Find where the given text appears and provide that cell's center as [x, y] coordinate. 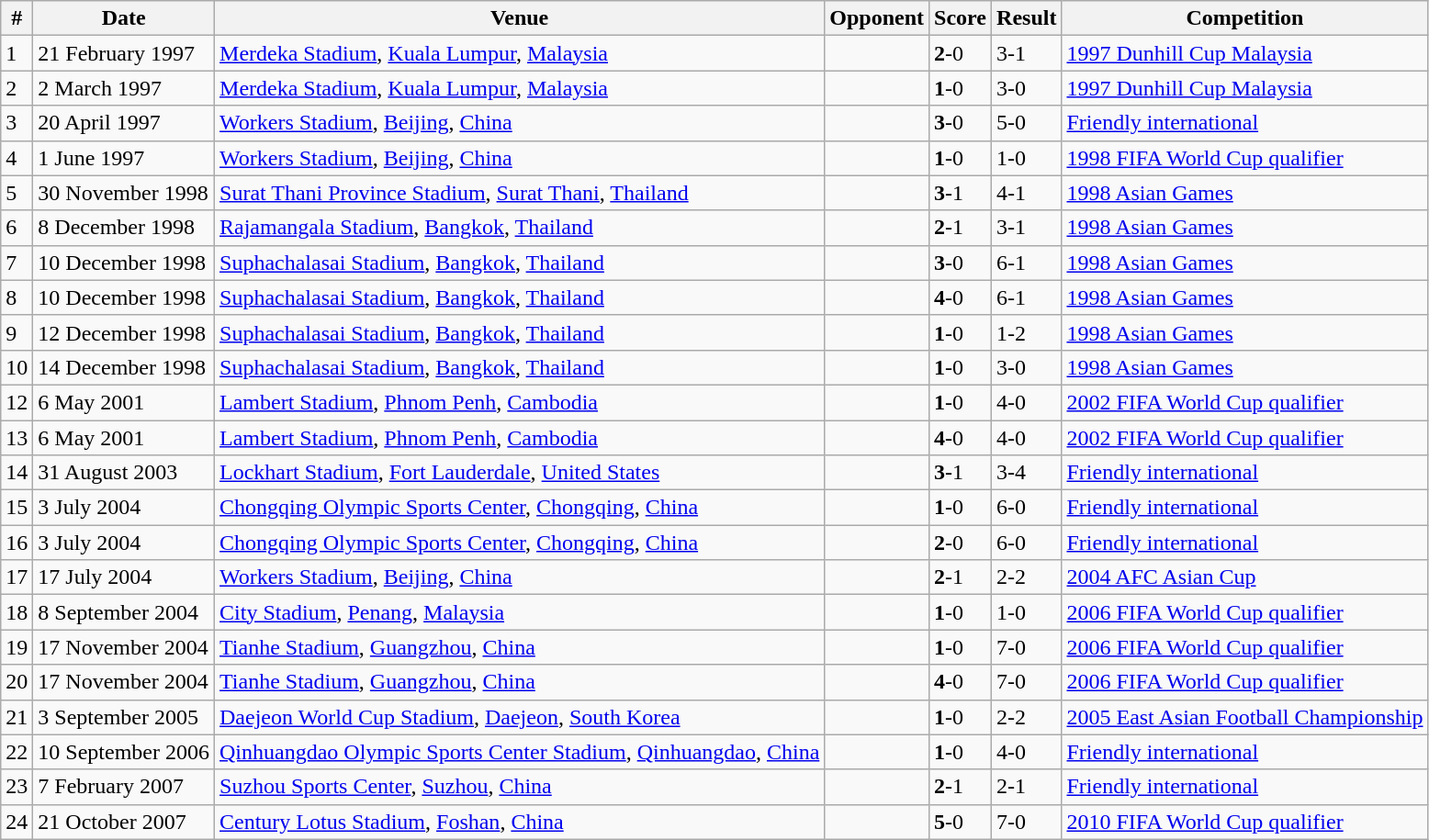
18 [17, 612]
8 [17, 297]
City Stadium, Penang, Malaysia [520, 612]
7 February 2007 [124, 787]
Result [1027, 18]
16 [17, 543]
22 [17, 752]
14 [17, 473]
8 December 1998 [124, 228]
1 [17, 53]
31 August 2003 [124, 473]
1 June 1997 [124, 158]
3 [17, 123]
8 September 2004 [124, 612]
Century Lotus Stadium, Foshan, China [520, 822]
2010 FIFA World Cup qualifier [1245, 822]
21 October 2007 [124, 822]
17 July 2004 [124, 577]
17 [17, 577]
Opponent [877, 18]
14 December 1998 [124, 367]
Lockhart Stadium, Fort Lauderdale, United States [520, 473]
Date [124, 18]
21 [17, 717]
2 [17, 88]
1-2 [1027, 332]
7 [17, 263]
24 [17, 822]
5 [17, 193]
15 [17, 508]
9 [17, 332]
10 September 2006 [124, 752]
2 March 1997 [124, 88]
30 November 1998 [124, 193]
20 [17, 682]
Daejeon World Cup Stadium, Daejeon, South Korea [520, 717]
Rajamangala Stadium, Bangkok, Thailand [520, 228]
10 [17, 367]
2005 East Asian Football Championship [1245, 717]
13 [17, 438]
3 September 2005 [124, 717]
23 [17, 787]
Competition [1245, 18]
6 [17, 228]
Score [961, 18]
Suzhou Sports Center, Suzhou, China [520, 787]
12 [17, 402]
4 [17, 158]
Qinhuangdao Olympic Sports Center Stadium, Qinhuangdao, China [520, 752]
Surat Thani Province Stadium, Surat Thani, Thailand [520, 193]
12 December 1998 [124, 332]
Venue [520, 18]
2004 AFC Asian Cup [1245, 577]
20 April 1997 [124, 123]
4-1 [1027, 193]
# [17, 18]
19 [17, 647]
21 February 1997 [124, 53]
1998 FIFA World Cup qualifier [1245, 158]
3-4 [1027, 473]
